Extract the (x, y) coordinate from the center of the cell holding the provided text.  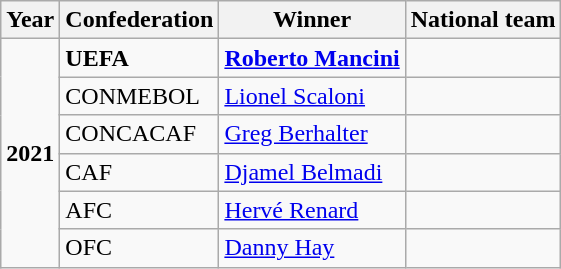
UEFA (140, 58)
CAF (140, 172)
National team (483, 20)
2021 (30, 153)
OFC (140, 248)
Danny Hay (312, 248)
Djamel Belmadi (312, 172)
Winner (312, 20)
CONMEBOL (140, 96)
Roberto Mancini (312, 58)
Hervé Renard (312, 210)
Greg Berhalter (312, 134)
Confederation (140, 20)
CONCACAF (140, 134)
AFC (140, 210)
Lionel Scaloni (312, 96)
Year (30, 20)
